Search for the cell housing the specified text and yield its [x, y] center coordinate. 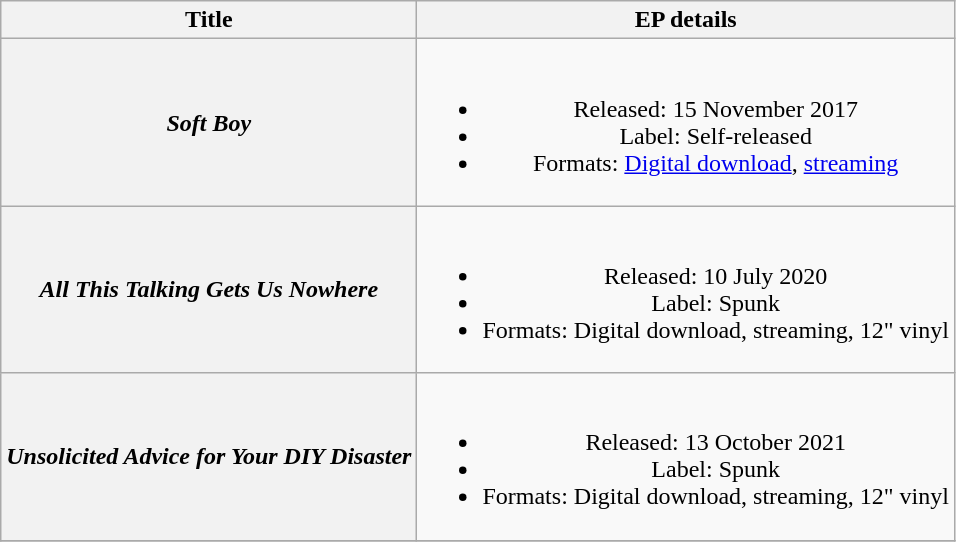
Soft Boy [209, 122]
Title [209, 20]
All This Talking Gets Us Nowhere [209, 290]
EP details [686, 20]
Released: 10 July 2020Label: SpunkFormats: Digital download, streaming, 12" vinyl [686, 290]
Unsolicited Advice for Your DIY Disaster [209, 456]
Released: 13 October 2021Label: SpunkFormats: Digital download, streaming, 12" vinyl [686, 456]
Released: 15 November 2017Label: Self-releasedFormats: Digital download, streaming [686, 122]
